Return the [x, y] coordinate for the center point of the cell that contains the specified text.  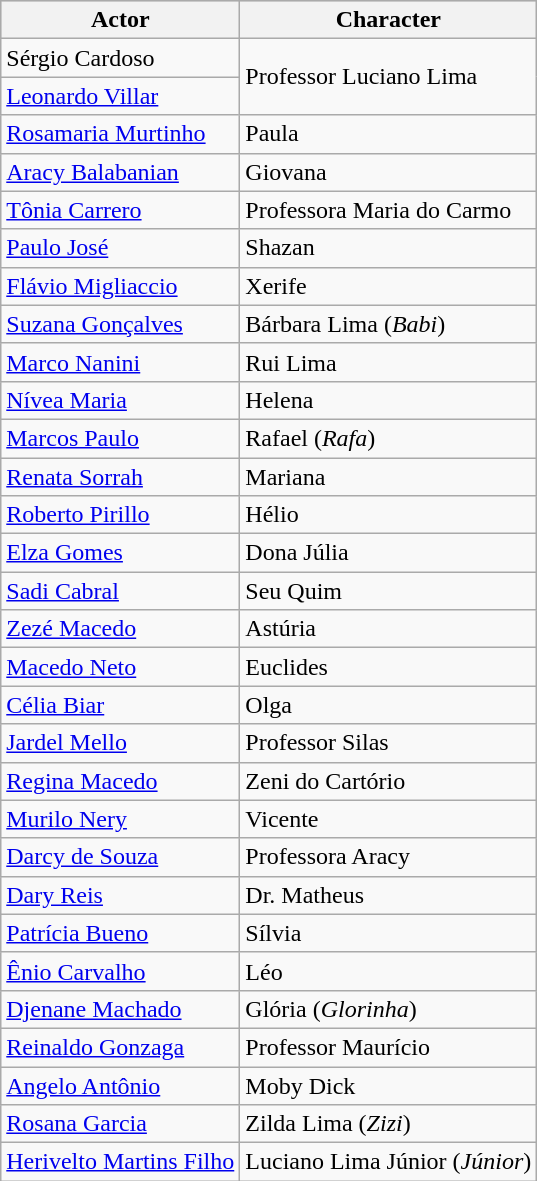
Jardel Mello [120, 743]
Paulo José [120, 248]
Suzana Gonçalves [120, 324]
Marcos Paulo [120, 438]
Darcy de Souza [120, 857]
Dona Júlia [388, 553]
Angelo Antônio [120, 1085]
Flávio Migliaccio [120, 286]
Zilda Lima (Zizi) [388, 1124]
Célia Biar [120, 705]
Murilo Nery [120, 819]
Professora Maria do Carmo [388, 210]
Djenane Machado [120, 1009]
Olga [388, 705]
Sadi Cabral [120, 591]
Professor Silas [388, 743]
Ênio Carvalho [120, 971]
Professor Maurício [388, 1047]
Zeni do Cartório [388, 781]
Mariana [388, 477]
Herivelto Martins Filho [120, 1162]
Renata Sorrah [120, 477]
Professor Luciano Lima [388, 77]
Rosana Garcia [120, 1124]
Astúria [388, 629]
Seu Quim [388, 591]
Léo [388, 971]
Roberto Pirillo [120, 515]
Bárbara Lima (Babi) [388, 324]
Rafael (Rafa) [388, 438]
Luciano Lima Júnior (Júnior) [388, 1162]
Reinaldo Gonzaga [120, 1047]
Helena [388, 400]
Patrícia Bueno [120, 933]
Sílvia [388, 933]
Marco Nanini [120, 362]
Regina Macedo [120, 781]
Sérgio Cardoso [120, 58]
Rui Lima [388, 362]
Hélio [388, 515]
Leonardo Villar [120, 96]
Dr. Matheus [388, 895]
Xerife [388, 286]
Moby Dick [388, 1085]
Character [388, 20]
Elza Gomes [120, 553]
Professora Aracy [388, 857]
Paula [388, 134]
Tônia Carrero [120, 210]
Vicente [388, 819]
Dary Reis [120, 895]
Euclides [388, 667]
Nívea Maria [120, 400]
Glória (Glorinha) [388, 1009]
Giovana [388, 172]
Aracy Balabanian [120, 172]
Shazan [388, 248]
Macedo Neto [120, 667]
Zezé Macedo [120, 629]
Rosamaria Murtinho [120, 134]
Actor [120, 20]
